For the text-containing cell, return its midpoint in (X, Y) coordinate format. 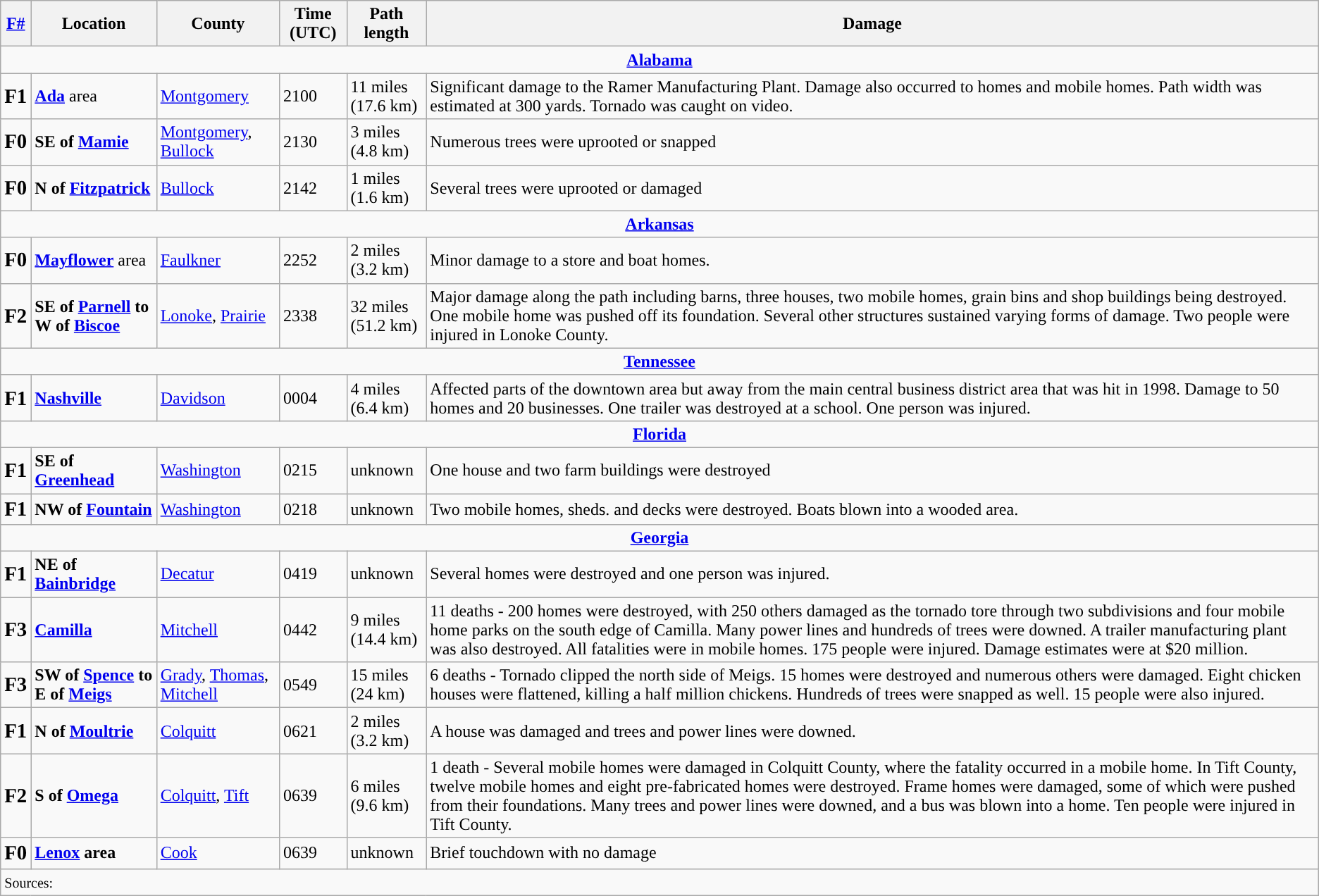
Damage (872, 24)
Montgomery, Bullock (218, 142)
Tennessee (659, 361)
Sources: (659, 882)
2338 (314, 316)
2100 (314, 96)
Georgia (659, 538)
Davidson (218, 397)
Camilla (94, 630)
15 miles (24 km) (386, 685)
Arkansas (659, 224)
Path length (386, 24)
Grady, Thomas, Mitchell (218, 685)
0621 (314, 731)
Lenox area (94, 853)
F# (16, 24)
N of Fitzpatrick (94, 187)
Minor damage to a store and boat homes. (872, 261)
4 miles (6.4 km) (386, 397)
Ada area (94, 96)
2252 (314, 261)
Time (UTC) (314, 24)
9 miles (14.4 km) (386, 630)
Several homes were destroyed and one person was injured. (872, 575)
3 miles (4.8 km) (386, 142)
County (218, 24)
Nashville (94, 397)
Mitchell (218, 630)
One house and two farm buildings were destroyed (872, 471)
6 miles (9.6 km) (386, 796)
SE of Mamie (94, 142)
Montgomery (218, 96)
0004 (314, 397)
32 miles (51.2 km) (386, 316)
2130 (314, 142)
0218 (314, 509)
Faulkner (218, 261)
0419 (314, 575)
Colquitt, Tift (218, 796)
Cook (218, 853)
Location (94, 24)
0442 (314, 630)
A house was damaged and trees and power lines were downed. (872, 731)
Two mobile homes, sheds. and decks were destroyed. Boats blown into a wooded area. (872, 509)
S of Omega (94, 796)
0215 (314, 471)
Alabama (659, 60)
Decatur (218, 575)
SE of Greenhead (94, 471)
Lonoke, Prairie (218, 316)
Colquitt (218, 731)
Florida (659, 434)
11 miles (17.6 km) (386, 96)
SE of Parnell to W of Biscoe (94, 316)
1 miles (1.6 km) (386, 187)
Brief touchdown with no damage (872, 853)
Mayflower area (94, 261)
Several trees were uprooted or damaged (872, 187)
N of Moultrie (94, 731)
NW of Fountain (94, 509)
0549 (314, 685)
Numerous trees were uprooted or snapped (872, 142)
SW of Spence to E of Meigs (94, 685)
2142 (314, 187)
Bullock (218, 187)
NE of Bainbridge (94, 575)
